Capture the cell that displays the provided text and extract its (X, Y) central coordinate. 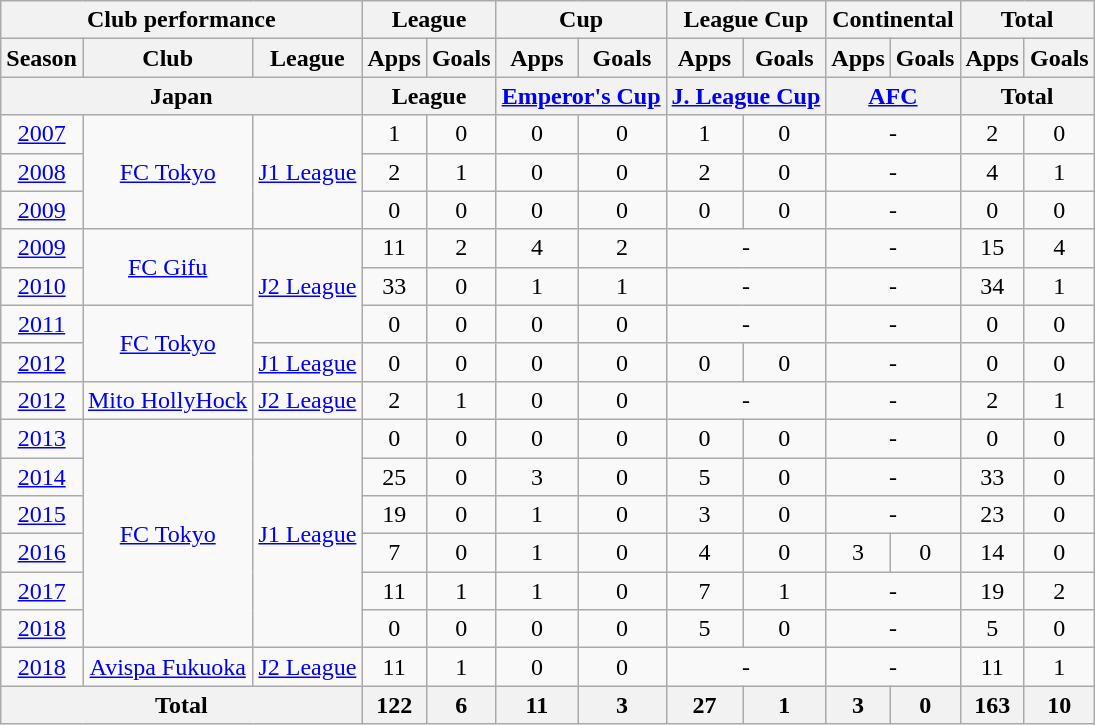
23 (992, 515)
Season (42, 58)
Japan (182, 96)
2011 (42, 324)
14 (992, 553)
34 (992, 286)
10 (1059, 705)
2008 (42, 172)
2015 (42, 515)
Mito HollyHock (167, 400)
25 (394, 477)
2014 (42, 477)
Cup (581, 20)
2017 (42, 591)
Club performance (182, 20)
27 (704, 705)
2013 (42, 438)
AFC (893, 96)
122 (394, 705)
2007 (42, 134)
League Cup (746, 20)
FC Gifu (167, 267)
163 (992, 705)
Continental (893, 20)
J. League Cup (746, 96)
Emperor's Cup (581, 96)
15 (992, 248)
2016 (42, 553)
Avispa Fukuoka (167, 667)
Club (167, 58)
2010 (42, 286)
6 (461, 705)
